Return (X, Y) of the center of cell containing provided text 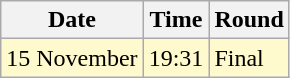
Final (249, 58)
15 November (72, 58)
Date (72, 20)
19:31 (176, 58)
Time (176, 20)
Round (249, 20)
